Determine the (X, Y) coordinate at the center of the cell enclosing the given text.  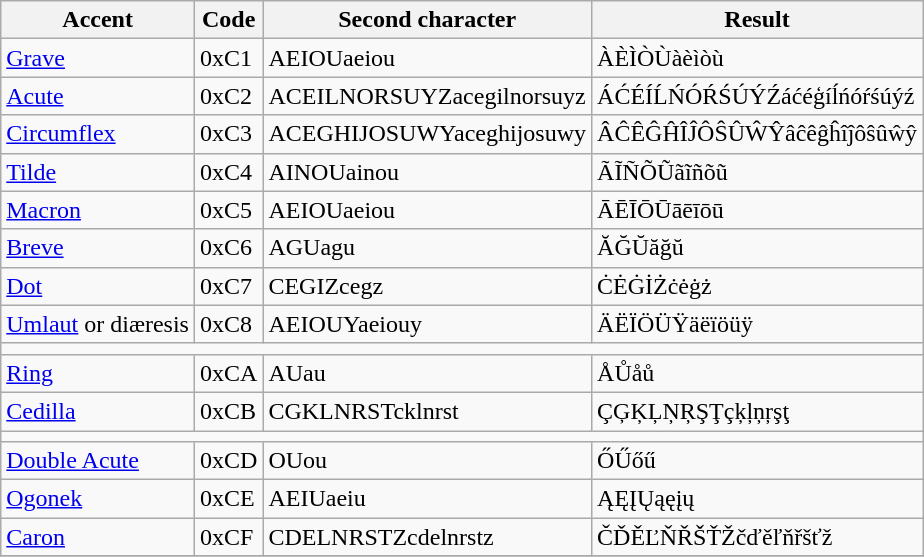
ĀĒĪŌŪāēīōū (758, 210)
AEIUaeiu (428, 499)
Macron (98, 210)
ŐŰőű (758, 461)
0xC5 (228, 210)
ÅŮåů (758, 373)
ACEGHIJOSUWYaceghijosuwy (428, 134)
Second character (428, 20)
0xC7 (228, 286)
AGUagu (428, 248)
0xC2 (228, 96)
Acute (98, 96)
0xCA (228, 373)
Cedilla (98, 411)
AINOUainou (428, 172)
0xCB (228, 411)
0xC1 (228, 58)
Umlaut or diæresis (98, 324)
ĂĞŬăğŭ (758, 248)
0xC4 (228, 172)
0xC6 (228, 248)
CDELNRSTZcdelnrstz (428, 537)
Circumflex (98, 134)
ACEILNORSUYZacegilnorsuyz (428, 96)
0xC8 (228, 324)
OUou (428, 461)
Result (758, 20)
ĄĘĮŲąęįų (758, 499)
0xCF (228, 537)
0xC3 (228, 134)
ÁĆÉÍĹŃÓŔŚÚÝŹáćéģíĺńóŕśúýź (758, 96)
Ring (98, 373)
ÀÈÌÒÙàèìòù (758, 58)
Dot (98, 286)
Caron (98, 537)
ÃĨÑÕŨãĩñõũ (758, 172)
Ogonek (98, 499)
CGKLNRSTcklnrst (428, 411)
AUau (428, 373)
Breve (98, 248)
Double Acute (98, 461)
ČĎĚĽŇŘŠŤŽčďěľňřšťž (758, 537)
Accent (98, 20)
ÂĈÊĜĤÎĴÔŜÛŴŶâĉêĝĥîĵôŝûŵŷ (758, 134)
ÇĢĶĻŅŖŞŢçķļņŗşţ (758, 411)
Grave (98, 58)
Code (228, 20)
0xCE (228, 499)
ĊĖĠİŻċėġż (758, 286)
0xCD (228, 461)
AEIOUYaeiouy (428, 324)
CEGIZcegz (428, 286)
ÄËÏÖÜŸäëïöüÿ (758, 324)
Tilde (98, 172)
